Extract the [x, y] coordinate from the center of the cell holding the provided text.  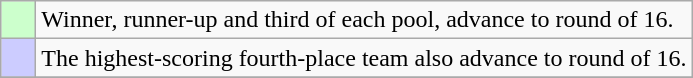
Winner, runner-up and third of each pool, advance to round of 16. [364, 20]
The highest-scoring fourth-place team also advance to round of 16. [364, 58]
